Capture the cell that displays the provided text and extract its [x, y] central coordinate. 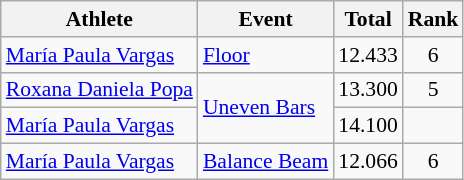
Uneven Bars [266, 108]
Roxana Daniela Popa [100, 90]
Floor [266, 55]
Event [266, 19]
Rank [434, 19]
Total [368, 19]
14.100 [368, 126]
12.433 [368, 55]
Athlete [100, 19]
5 [434, 90]
12.066 [368, 162]
Balance Beam [266, 162]
13.300 [368, 90]
